Identify which cell holds the provided text, then report its (X, Y) central coordinate. 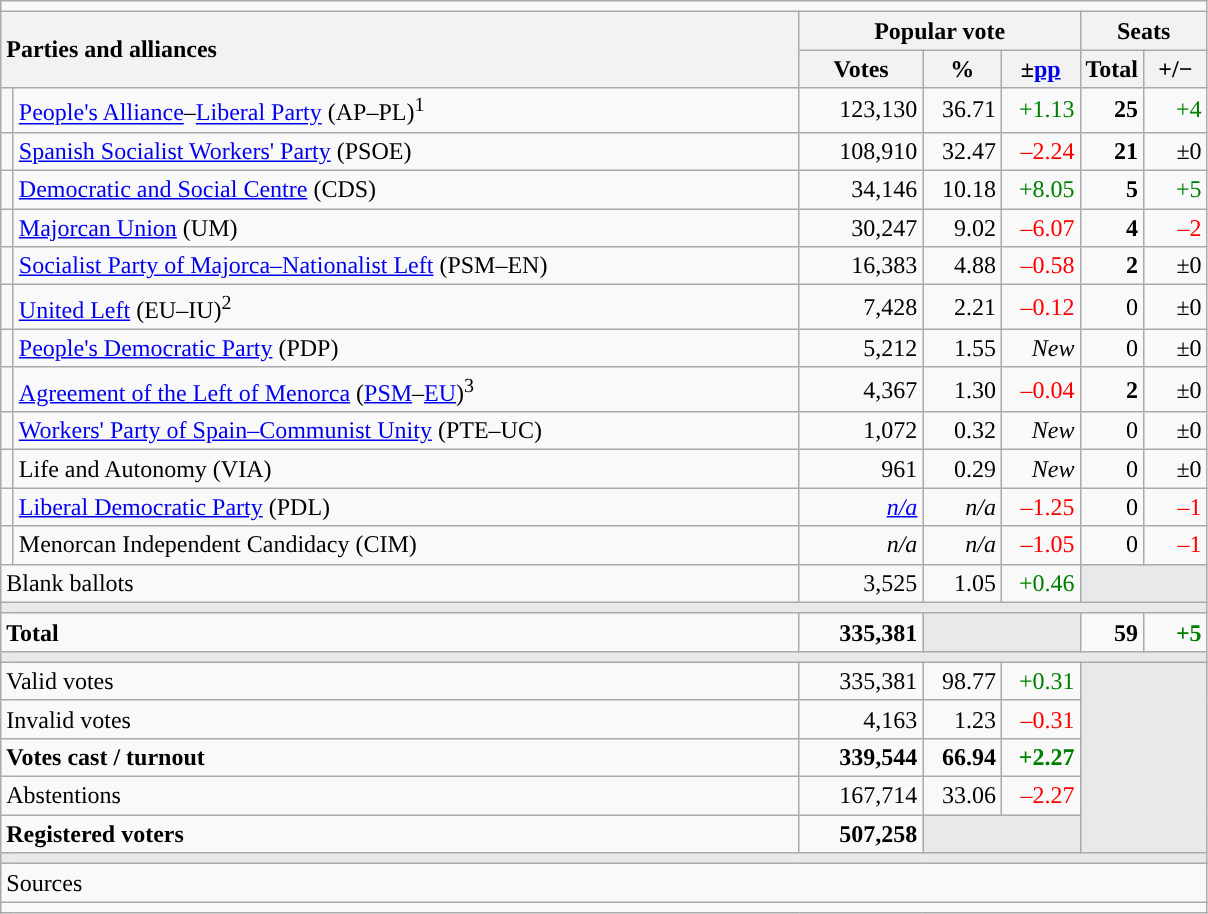
5,212 (861, 348)
123,130 (861, 110)
4 (1112, 228)
+2.27 (1040, 758)
Valid votes (400, 681)
4,163 (861, 719)
59 (1112, 632)
16,383 (861, 266)
36.71 (962, 110)
108,910 (861, 151)
–2 (1176, 228)
+4 (1176, 110)
167,714 (861, 796)
Popular vote (940, 31)
1.23 (962, 719)
Menorcan Independent Candidacy (CIM) (406, 545)
25 (1112, 110)
–6.07 (1040, 228)
+8.05 (1040, 190)
People's Alliance–Liberal Party (AP–PL)1 (406, 110)
Majorcan Union (UM) (406, 228)
10.18 (962, 190)
Seats (1144, 31)
507,258 (861, 834)
21 (1112, 151)
–2.24 (1040, 151)
–1.05 (1040, 545)
Sources (604, 883)
–2.27 (1040, 796)
66.94 (962, 758)
32.47 (962, 151)
Socialist Party of Majorca–Nationalist Left (PSM–EN) (406, 266)
% (962, 69)
3,525 (861, 583)
Democratic and Social Centre (CDS) (406, 190)
1,072 (861, 431)
7,428 (861, 308)
1.30 (962, 390)
33.06 (962, 796)
98.77 (962, 681)
Agreement of the Left of Menorca (PSM–EU)3 (406, 390)
People's Democratic Party (PDP) (406, 348)
2.21 (962, 308)
4,367 (861, 390)
4.88 (962, 266)
+1.13 (1040, 110)
1.55 (962, 348)
5 (1112, 190)
1.05 (962, 583)
–0.04 (1040, 390)
Invalid votes (400, 719)
+0.31 (1040, 681)
+/− (1176, 69)
Registered voters (400, 834)
Votes cast / turnout (400, 758)
–0.31 (1040, 719)
961 (861, 469)
United Left (EU–IU)2 (406, 308)
–0.58 (1040, 266)
+0.46 (1040, 583)
0.29 (962, 469)
30,247 (861, 228)
±pp (1040, 69)
–1.25 (1040, 507)
9.02 (962, 228)
–0.12 (1040, 308)
Parties and alliances (400, 50)
Spanish Socialist Workers' Party (PSOE) (406, 151)
Workers' Party of Spain–Communist Unity (PTE–UC) (406, 431)
339,544 (861, 758)
Votes (861, 69)
Life and Autonomy (VIA) (406, 469)
0.32 (962, 431)
Liberal Democratic Party (PDL) (406, 507)
Blank ballots (400, 583)
34,146 (861, 190)
Abstentions (400, 796)
